Pinpoint the cell where the given text exists, returning its [X, Y] midpoint coordinate. 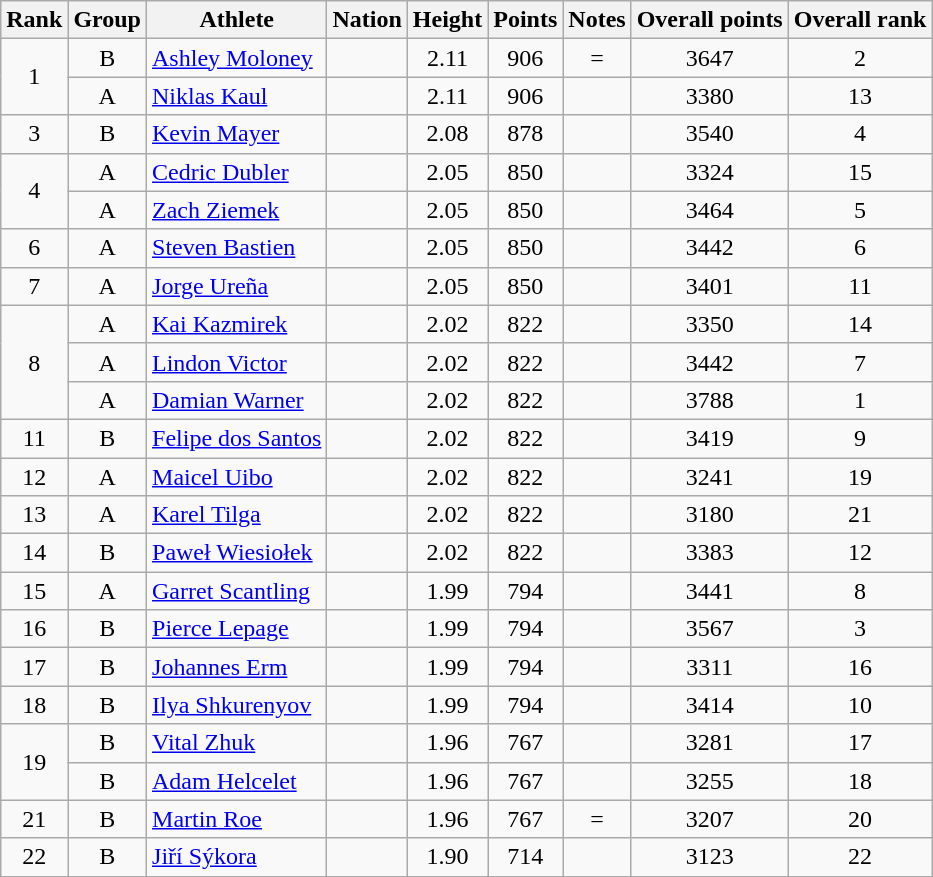
Damian Warner [237, 400]
Garret Scantling [237, 591]
2.08 [447, 134]
3647 [710, 58]
Cedric Dubler [237, 172]
Pierce Lepage [237, 629]
Overall rank [860, 20]
Notes [597, 20]
878 [526, 134]
714 [526, 857]
Zach Ziemek [237, 210]
Paweł Wiesiołek [237, 553]
3419 [710, 438]
20 [860, 819]
3380 [710, 96]
Vital Zhuk [237, 743]
Points [526, 20]
2 [860, 58]
Jorge Ureña [237, 286]
Ashley Moloney [237, 58]
Felipe dos Santos [237, 438]
Lindon Victor [237, 362]
3281 [710, 743]
3567 [710, 629]
10 [860, 705]
3350 [710, 324]
3311 [710, 667]
3123 [710, 857]
1.90 [447, 857]
Niklas Kaul [237, 96]
Johannes Erm [237, 667]
Maicel Uibo [237, 477]
3207 [710, 819]
3255 [710, 781]
3414 [710, 705]
9 [860, 438]
Athlete [237, 20]
3540 [710, 134]
3180 [710, 515]
3788 [710, 400]
Kevin Mayer [237, 134]
Rank [34, 20]
3401 [710, 286]
3464 [710, 210]
Height [447, 20]
5 [860, 210]
Ilya Shkurenyov [237, 705]
3241 [710, 477]
Adam Helcelet [237, 781]
Overall points [710, 20]
Steven Bastien [237, 248]
Group [108, 20]
Nation [367, 20]
Karel Tilga [237, 515]
3324 [710, 172]
Jiří Sýkora [237, 857]
3383 [710, 553]
3441 [710, 591]
Martin Roe [237, 819]
Kai Kazmirek [237, 324]
